Identify which cell holds the provided text, then report its [X, Y] central coordinate. 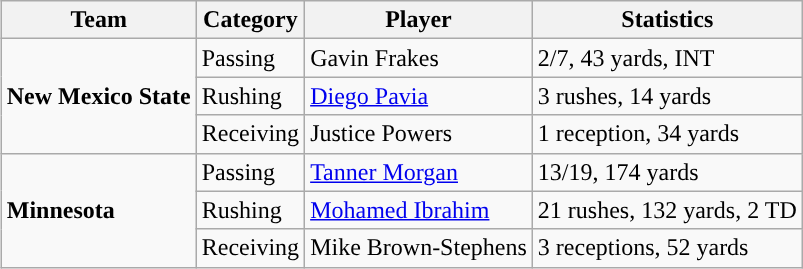
Minnesota [98, 210]
Gavin Frakes [419, 58]
Mohamed Ibrahim [419, 210]
2/7, 43 yards, INT [667, 58]
13/19, 174 yards [667, 172]
Statistics [667, 20]
Mike Brown-Stephens [419, 248]
3 receptions, 52 yards [667, 248]
Diego Pavia [419, 96]
3 rushes, 14 yards [667, 96]
New Mexico State [98, 96]
Justice Powers [419, 134]
1 reception, 34 yards [667, 134]
Team [98, 20]
Tanner Morgan [419, 172]
Player [419, 20]
21 rushes, 132 yards, 2 TD [667, 210]
Category [250, 20]
